Scan for the cell matching the given text and deliver its [X, Y] coordinate at center. 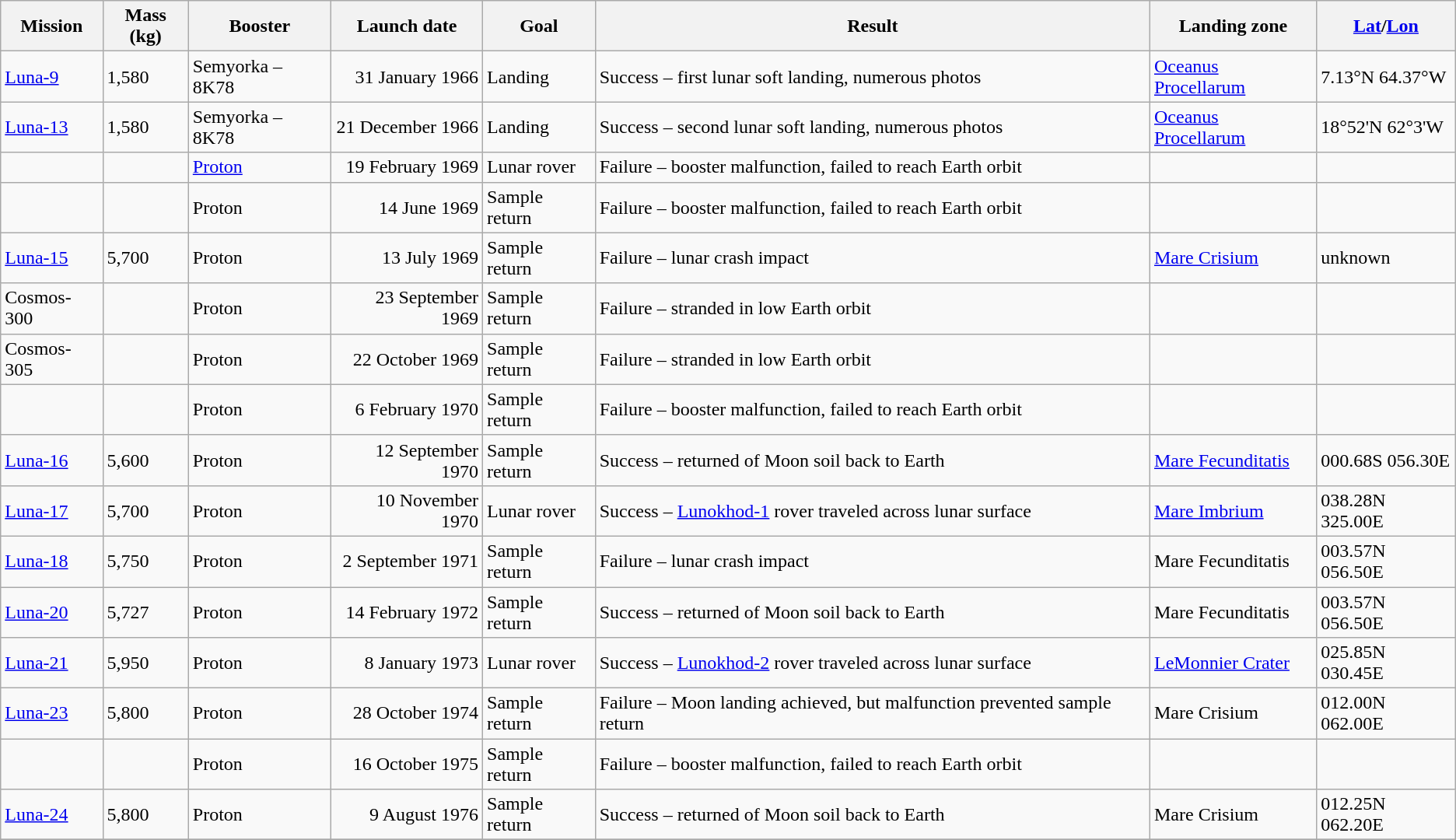
19 February 1969 [408, 167]
Luna-24 [51, 815]
5,950 [145, 663]
16 October 1975 [408, 764]
10 November 1970 [408, 510]
Landing zone [1233, 26]
Booster [260, 26]
7.13°N 64.37°W [1386, 76]
Mass (kg) [145, 26]
Mission [51, 26]
Launch date [408, 26]
13 July 1969 [408, 258]
5,750 [145, 562]
Cosmos-305 [51, 359]
025.85N 030.45E [1386, 663]
012.00N 062.00E [1386, 714]
Success – Lunokhod-1 rover traveled across lunar surface [873, 510]
Success – Lunokhod-2 rover traveled across lunar surface [873, 663]
9 August 1976 [408, 815]
Luna-18 [51, 562]
Success – first lunar soft landing, numerous photos [873, 76]
Luna-23 [51, 714]
Luna-17 [51, 510]
28 October 1974 [408, 714]
5,600 [145, 460]
Luna-15 [51, 258]
6 February 1970 [408, 409]
12 September 1970 [408, 460]
000.68S 056.30E [1386, 460]
unknown [1386, 258]
14 June 1969 [408, 207]
Luna-13 [51, 128]
Luna-21 [51, 663]
Luna-16 [51, 460]
038.28N 325.00E [1386, 510]
012.25N 062.20E [1386, 815]
LeMonnier Crater [1233, 663]
Mare Imbrium [1233, 510]
Luna-9 [51, 76]
18°52'N 62°3'W [1386, 128]
Lat/Lon [1386, 26]
5,727 [145, 611]
8 January 1973 [408, 663]
Luna-20 [51, 611]
Failure – Moon landing achieved, but malfunction prevented sample return [873, 714]
Result [873, 26]
Success – second lunar soft landing, numerous photos [873, 128]
21 December 1966 [408, 128]
31 January 1966 [408, 76]
23 September 1969 [408, 308]
Cosmos-300 [51, 308]
22 October 1969 [408, 359]
Goal [540, 26]
2 September 1971 [408, 562]
14 February 1972 [408, 611]
